Output the [X, Y] coordinate of the center of the cell containing the given text.  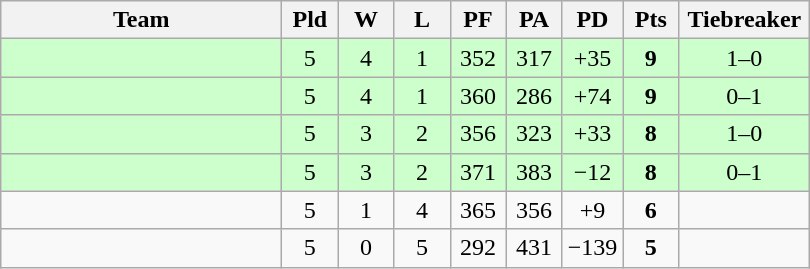
PD [592, 20]
−12 [592, 172]
Pts [651, 20]
431 [534, 248]
Pld [310, 20]
317 [534, 58]
383 [534, 172]
323 [534, 134]
+35 [592, 58]
+9 [592, 210]
−139 [592, 248]
360 [478, 96]
286 [534, 96]
Tiebreaker [744, 20]
292 [478, 248]
Team [142, 20]
+33 [592, 134]
PF [478, 20]
L [422, 20]
352 [478, 58]
0 [366, 248]
6 [651, 210]
+74 [592, 96]
PA [534, 20]
W [366, 20]
365 [478, 210]
371 [478, 172]
